Locate the cell with the specified text and output its [x, y] center coordinate. 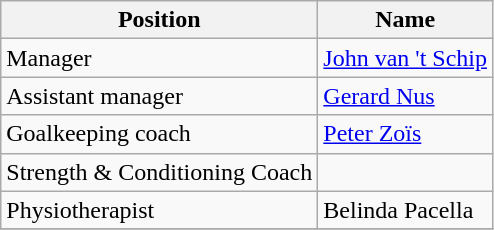
Goalkeeping coach [160, 134]
Gerard Nus [406, 96]
Manager [160, 58]
Position [160, 20]
Physiotherapist [160, 210]
Assistant manager [160, 96]
Belinda Pacella [406, 210]
Peter Zoïs [406, 134]
John van 't Schip [406, 58]
Name [406, 20]
Strength & Conditioning Coach [160, 172]
